From the cell containing the given text, extract its center point as [x, y] coordinate. 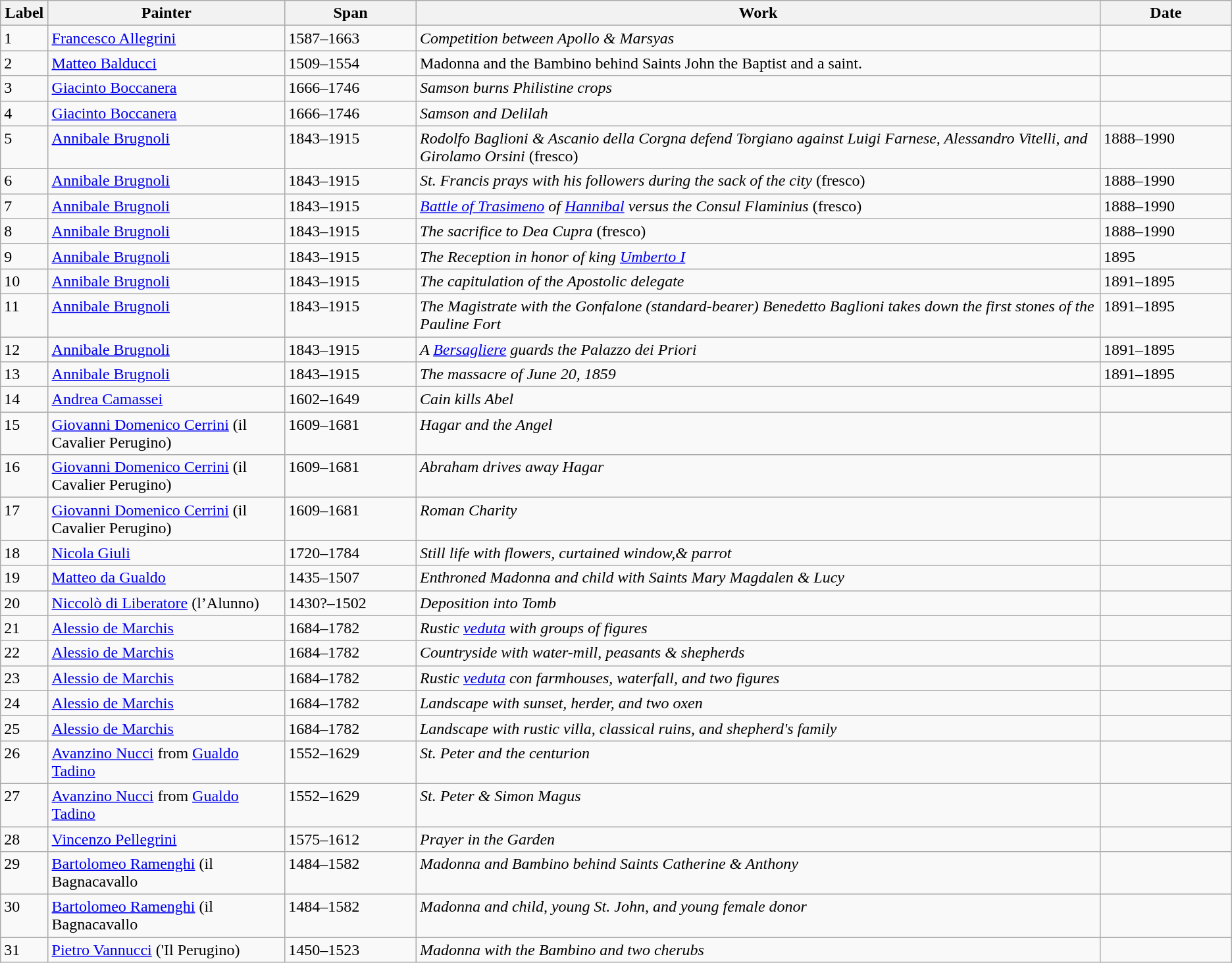
Rustic veduta with groups of figures [758, 628]
Date [1166, 13]
Span [351, 13]
2 [24, 63]
1450–1523 [351, 950]
24 [24, 703]
Matteo da Gualdo [167, 578]
10 [24, 281]
25 [24, 728]
The sacrifice to Dea Cupra (fresco) [758, 231]
Madonna and child, young St. John, and young female donor [758, 916]
22 [24, 653]
15 [24, 433]
Still life with flowers, curtained window,& parrot [758, 553]
13 [24, 375]
The massacre of June 20, 1859 [758, 375]
Rustic veduta con farmhouses, waterfall, and two figures [758, 678]
Enthroned Madonna and child with Saints Mary Magdalen & Lucy [758, 578]
Landscape with sunset, herder, and two oxen [758, 703]
Matteo Balducci [167, 63]
21 [24, 628]
18 [24, 553]
Roman Charity [758, 519]
11 [24, 315]
Hagar and the Angel [758, 433]
Landscape with rustic villa, classical ruins, and shepherd's family [758, 728]
Pietro Vannucci ('Il Perugino) [167, 950]
St. Peter & Simon Magus [758, 804]
27 [24, 804]
14 [24, 400]
28 [24, 839]
1435–1507 [351, 578]
The capitulation of the Apostolic delegate [758, 281]
8 [24, 231]
Vincenzo Pellegrini [167, 839]
1509–1554 [351, 63]
1895 [1166, 256]
9 [24, 256]
12 [24, 350]
Cain kills Abel [758, 400]
1430?–1502 [351, 603]
29 [24, 873]
Battle of Trasimeno of Hannibal versus the Consul Flaminius (fresco) [758, 206]
Niccolò di Liberatore (l’Alunno) [167, 603]
Painter [167, 13]
Abraham drives away Hagar [758, 477]
1575–1612 [351, 839]
1602–1649 [351, 400]
16 [24, 477]
Nicola Giuli [167, 553]
Samson and Delilah [758, 113]
Prayer in the Garden [758, 839]
Francesco Allegrini [167, 38]
Andrea Camassei [167, 400]
Madonna and the Bambino behind Saints John the Baptist and a saint. [758, 63]
Madonna and Bambino behind Saints Catherine & Anthony [758, 873]
1720–1784 [351, 553]
23 [24, 678]
St. Francis prays with his followers during the sack of the city (fresco) [758, 181]
Work [758, 13]
Label [24, 13]
19 [24, 578]
1 [24, 38]
Countryside with water-mill, peasants & shepherds [758, 653]
St. Peter and the centurion [758, 762]
4 [24, 113]
20 [24, 603]
Madonna with the Bambino and two cherubs [758, 950]
A Bersagliere guards the Palazzo dei Priori [758, 350]
31 [24, 950]
Rodolfo Baglioni & Ascanio della Corgna defend Torgiano against Luigi Farnese, Alessandro Vitelli, and Girolamo Orsini (fresco) [758, 147]
5 [24, 147]
Samson burns Philistine crops [758, 88]
The Reception in honor of king Umberto I [758, 256]
The Magistrate with the Gonfalone (standard-bearer) Benedetto Baglioni takes down the first stones of the Pauline Fort [758, 315]
1587–1663 [351, 38]
30 [24, 916]
17 [24, 519]
Competition between Apollo & Marsyas [758, 38]
26 [24, 762]
3 [24, 88]
7 [24, 206]
6 [24, 181]
Deposition into Tomb [758, 603]
